Find where the given text appears and provide that cell's center as [x, y] coordinate. 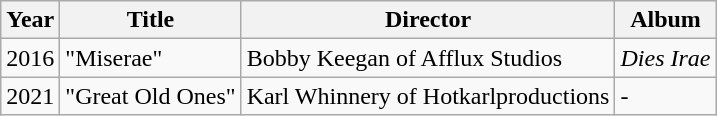
"Great Old Ones" [150, 96]
Karl Whinnery of Hotkarlproductions [428, 96]
Album [666, 20]
Director [428, 20]
Dies Irae [666, 58]
"Miserae" [150, 58]
2016 [30, 58]
2021 [30, 96]
Title [150, 20]
- [666, 96]
Bobby Keegan of Afflux Studios [428, 58]
Year [30, 20]
